Identify which cell holds the provided text, then report its (X, Y) central coordinate. 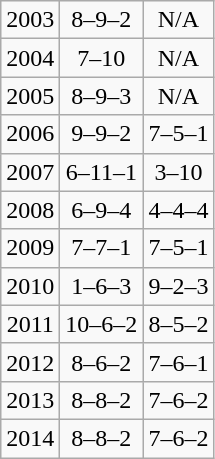
1–6–3 (102, 286)
7–6–1 (178, 362)
7–10 (102, 58)
8–9–3 (102, 96)
6–9–4 (102, 210)
8–5–2 (178, 324)
9–2–3 (178, 286)
2011 (30, 324)
6–11–1 (102, 172)
8–6–2 (102, 362)
2012 (30, 362)
2007 (30, 172)
7–7–1 (102, 248)
2006 (30, 134)
2005 (30, 96)
2009 (30, 248)
2010 (30, 286)
2004 (30, 58)
2008 (30, 210)
4–4–4 (178, 210)
2003 (30, 20)
2013 (30, 400)
9–9–2 (102, 134)
8–9–2 (102, 20)
2014 (30, 438)
10–6–2 (102, 324)
3–10 (178, 172)
